Output the (x, y) coordinate of the center of the cell containing the given text.  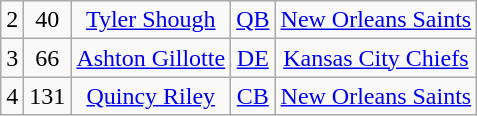
Tyler Shough (151, 20)
40 (48, 20)
Ashton Gillotte (151, 58)
CB (253, 96)
2 (12, 20)
3 (12, 58)
Kansas City Chiefs (376, 58)
131 (48, 96)
66 (48, 58)
QB (253, 20)
DE (253, 58)
4 (12, 96)
Quincy Riley (151, 96)
